Pinpoint the cell where the given text exists, returning its (x, y) midpoint coordinate. 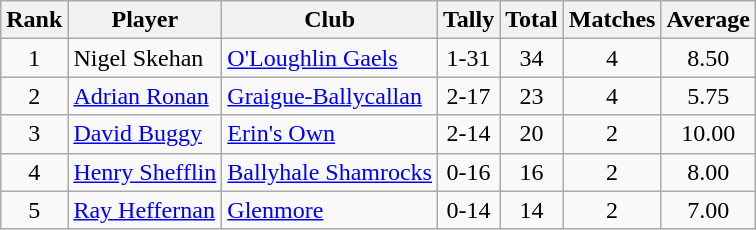
Tally (468, 20)
5.75 (708, 96)
3 (34, 134)
0-16 (468, 172)
Ballyhale Shamrocks (330, 172)
Graigue-Ballycallan (330, 96)
Club (330, 20)
2-17 (468, 96)
2-14 (468, 134)
8.00 (708, 172)
Glenmore (330, 210)
14 (532, 210)
Matches (612, 20)
Ray Heffernan (145, 210)
8.50 (708, 58)
Erin's Own (330, 134)
0-14 (468, 210)
34 (532, 58)
O'Loughlin Gaels (330, 58)
Total (532, 20)
Nigel Skehan (145, 58)
20 (532, 134)
23 (532, 96)
Average (708, 20)
1-31 (468, 58)
Adrian Ronan (145, 96)
Rank (34, 20)
1 (34, 58)
David Buggy (145, 134)
Henry Shefflin (145, 172)
Player (145, 20)
16 (532, 172)
10.00 (708, 134)
7.00 (708, 210)
5 (34, 210)
